Locate the cell with the specified text and output its (X, Y) center coordinate. 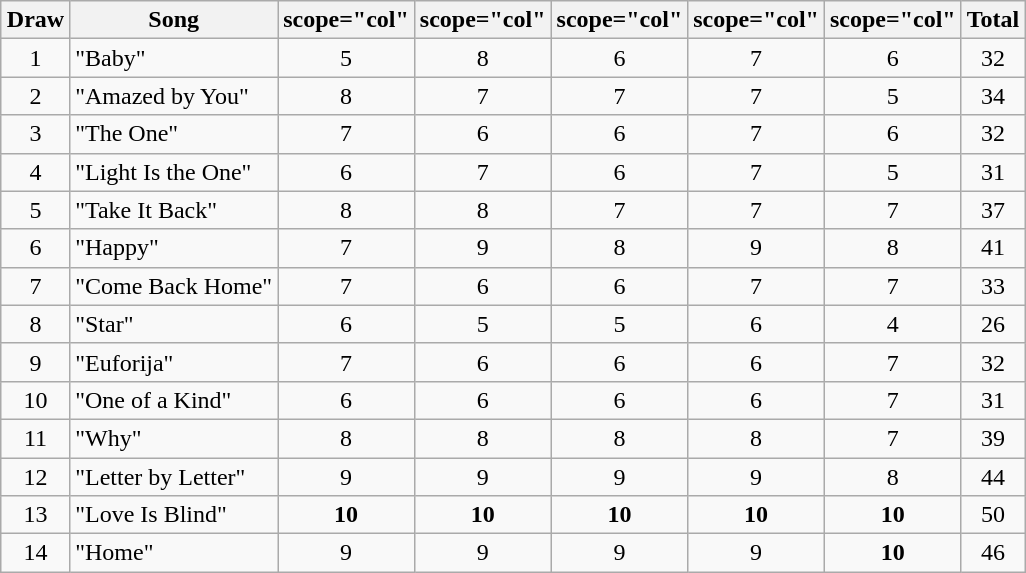
34 (993, 96)
"Amazed by You" (174, 96)
13 (35, 515)
"One of a Kind" (174, 400)
12 (35, 477)
"Come Back Home" (174, 286)
"Euforija" (174, 362)
37 (993, 210)
"Take It Back" (174, 210)
11 (35, 438)
"Baby" (174, 58)
Draw (35, 20)
33 (993, 286)
"Love Is Blind" (174, 515)
46 (993, 553)
3 (35, 134)
Song (174, 20)
2 (35, 96)
"Happy" (174, 248)
44 (993, 477)
"Why" (174, 438)
"Home" (174, 553)
"Light Is the One" (174, 172)
"Star" (174, 324)
41 (993, 248)
14 (35, 553)
39 (993, 438)
Total (993, 20)
"The One" (174, 134)
50 (993, 515)
1 (35, 58)
"Letter by Letter" (174, 477)
26 (993, 324)
